Capture the cell that displays the provided text and extract its [X, Y] central coordinate. 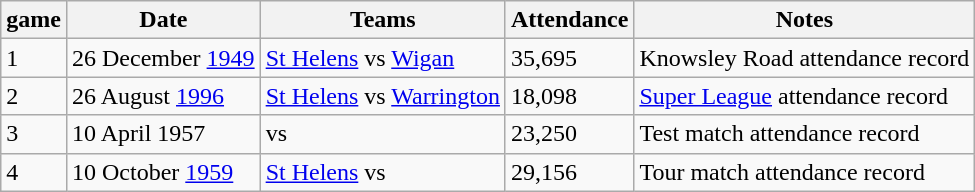
26 December 1949 [163, 58]
23,250 [569, 134]
Attendance [569, 20]
Test match attendance record [804, 134]
3 [34, 134]
St Helens vs Wigan [382, 58]
Date [163, 20]
10 April 1957 [163, 134]
29,156 [569, 172]
St Helens vs Warrington [382, 96]
Super League attendance record [804, 96]
35,695 [569, 58]
26 August 1996 [163, 96]
10 October 1959 [163, 172]
Teams [382, 20]
St Helens vs [382, 172]
game [34, 20]
Notes [804, 20]
4 [34, 172]
vs [382, 134]
18,098 [569, 96]
Tour match attendance record [804, 172]
1 [34, 58]
2 [34, 96]
Knowsley Road attendance record [804, 58]
